Scan for the cell matching the given text and deliver its (x, y) coordinate at center. 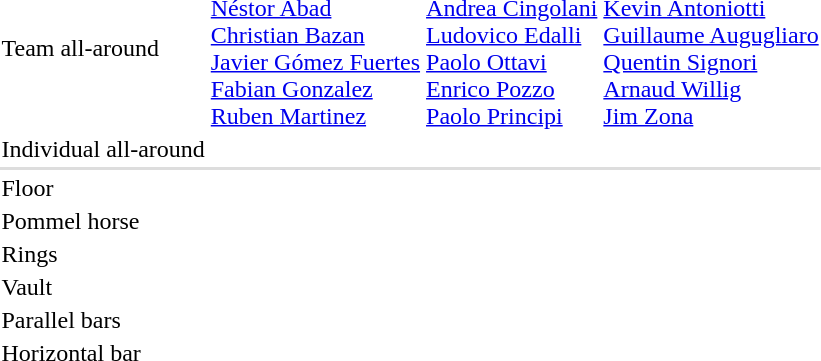
Pommel horse (103, 221)
Parallel bars (103, 320)
Rings (103, 254)
Floor (103, 188)
Individual all-around (103, 149)
Vault (103, 287)
